Extract the (x, y) coordinate from the center of the cell holding the provided text.  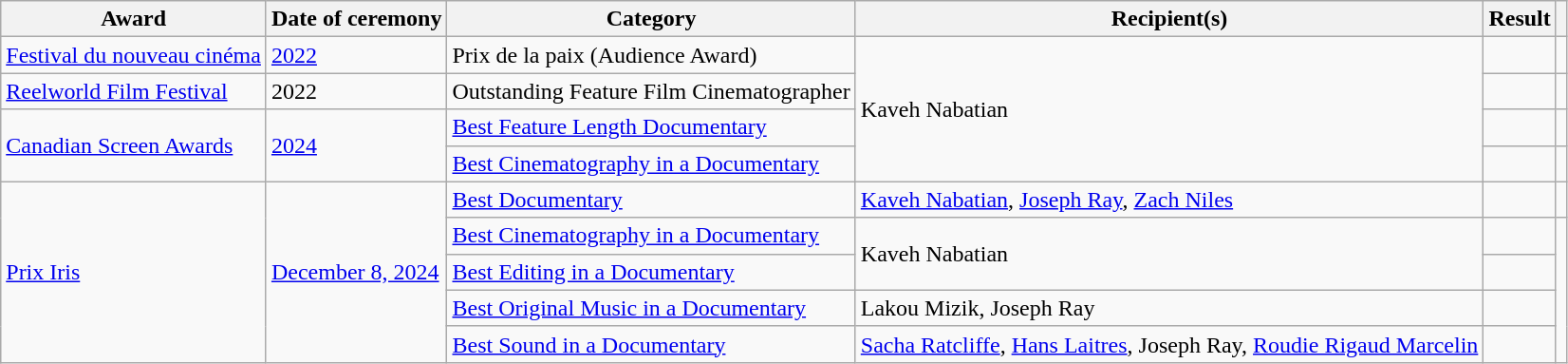
2024 (357, 145)
Best Editing in a Documentary (651, 272)
Recipient(s) (1169, 19)
Prix Iris (134, 272)
Prix de la paix (Audience Award) (651, 55)
Best Original Music in a Documentary (651, 308)
Canadian Screen Awards (134, 145)
Lakou Mizik, Joseph Ray (1169, 308)
Festival du nouveau cinéma (134, 55)
Best Sound in a Documentary (651, 344)
Outstanding Feature Film Cinematographer (651, 91)
Reelworld Film Festival (134, 91)
Category (651, 19)
Best Documentary (651, 200)
Best Feature Length Documentary (651, 127)
Kaveh Nabatian, Joseph Ray, Zach Niles (1169, 200)
Award (134, 19)
Result (1520, 19)
Date of ceremony (357, 19)
Sacha Ratcliffe, Hans Laitres, Joseph Ray, Roudie Rigaud Marcelin (1169, 344)
December 8, 2024 (357, 272)
